For the text-containing cell, return its midpoint in (X, Y) coordinate format. 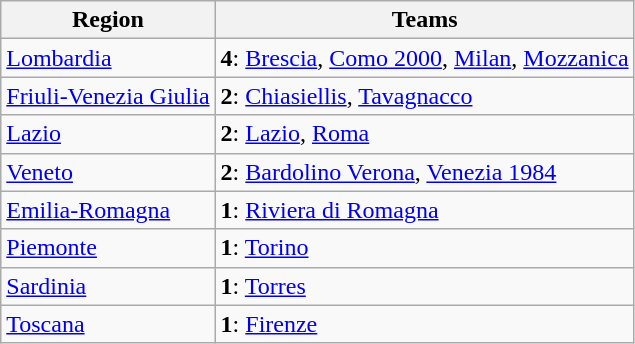
1: Torino (424, 248)
Friuli-Venezia Giulia (108, 96)
Veneto (108, 172)
Lombardia (108, 58)
Teams (424, 20)
2: Chiasiellis, Tavagnacco (424, 96)
Toscana (108, 324)
1: Firenze (424, 324)
4: Brescia, Como 2000, Milan, Mozzanica (424, 58)
Lazio (108, 134)
1: Riviera di Romagna (424, 210)
1: Torres (424, 286)
Piemonte (108, 248)
Sardinia (108, 286)
2: Lazio, Roma (424, 134)
2: Bardolino Verona, Venezia 1984 (424, 172)
Emilia-Romagna (108, 210)
Region (108, 20)
